Capture the cell that displays the provided text and extract its [x, y] central coordinate. 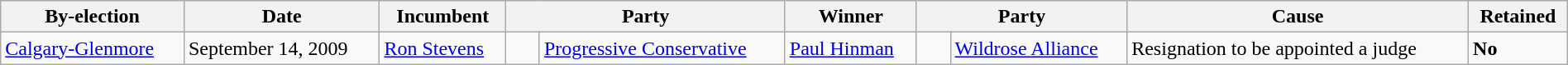
Calgary-Glenmore [93, 48]
September 14, 2009 [281, 48]
Incumbent [443, 17]
Resignation to be appointed a judge [1298, 48]
Paul Hinman [850, 48]
Winner [850, 17]
Wildrose Alliance [1039, 48]
Ron Stevens [443, 48]
Date [281, 17]
Cause [1298, 17]
By-election [93, 17]
Progressive Conservative [662, 48]
No [1518, 48]
Retained [1518, 17]
